Determine the [X, Y] coordinate at the center of the cell enclosing the given text.  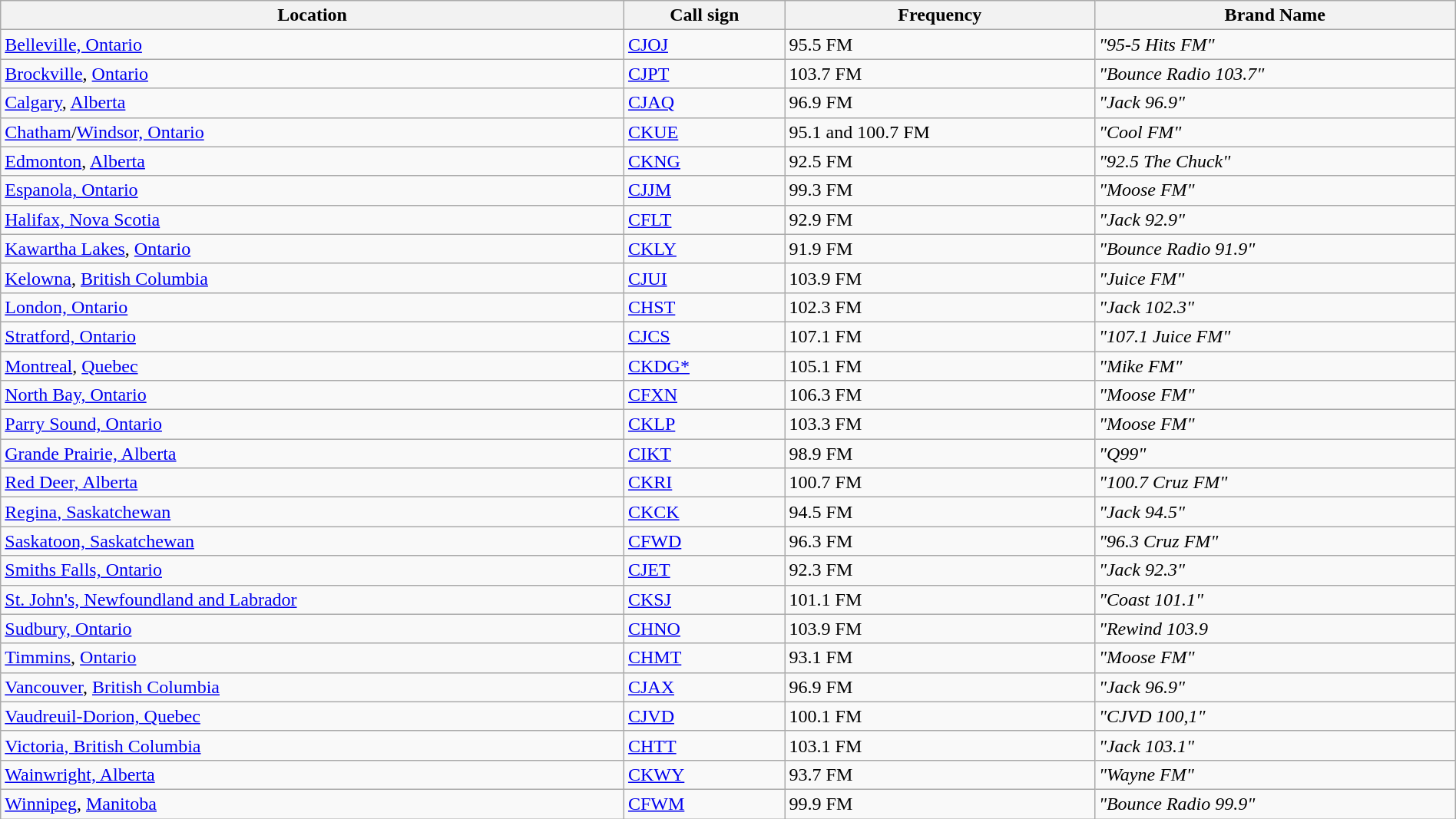
London, Ontario [313, 307]
"Jack 102.3" [1275, 307]
Brockville, Ontario [313, 74]
"92.5 The Chuck" [1275, 161]
Sudbury, Ontario [313, 629]
95.1 and 100.7 FM [940, 132]
Frequency [940, 15]
Edmonton, Alberta [313, 161]
"96.3 Cruz FM" [1275, 541]
CFXN [704, 395]
CFWD [704, 541]
CKNG [704, 161]
Kelowna, British Columbia [313, 278]
106.3 FM [940, 395]
94.5 FM [940, 512]
100.1 FM [940, 716]
107.1 FM [940, 336]
Call sign [704, 15]
"Jack 92.3" [1275, 570]
CJOJ [704, 45]
"Jack 94.5" [1275, 512]
"Q99" [1275, 454]
CFWM [704, 804]
CHNO [704, 629]
93.1 FM [940, 658]
CJJM [704, 190]
Chatham/Windsor, Ontario [313, 132]
CHST [704, 307]
"Mike FM" [1275, 366]
Vaudreuil-Dorion, Quebec [313, 716]
"Cool FM" [1275, 132]
91.9 FM [940, 249]
Red Deer, Alberta [313, 483]
CKUE [704, 132]
CIKT [704, 454]
"Bounce Radio 91.9" [1275, 249]
"CJVD 100,1" [1275, 716]
CKDG* [704, 366]
Belleville, Ontario [313, 45]
CHMT [704, 658]
CJET [704, 570]
CJAX [704, 687]
Smiths Falls, Ontario [313, 570]
99.9 FM [940, 804]
92.5 FM [940, 161]
95.5 FM [940, 45]
"Jack 103.1" [1275, 745]
Calgary, Alberta [313, 103]
103.7 FM [940, 74]
"Coast 101.1" [1275, 599]
CKSJ [704, 599]
Location [313, 15]
Grande Prairie, Alberta [313, 454]
"Wayne FM" [1275, 774]
"Rewind 103.9 [1275, 629]
CKRI [704, 483]
CHTT [704, 745]
"Juice FM" [1275, 278]
Stratford, Ontario [313, 336]
99.3 FM [940, 190]
CJPT [704, 74]
93.7 FM [940, 774]
103.3 FM [940, 424]
Parry Sound, Ontario [313, 424]
CJCS [704, 336]
96.3 FM [940, 541]
Halifax, Nova Scotia [313, 220]
Victoria, British Columbia [313, 745]
Brand Name [1275, 15]
103.1 FM [940, 745]
North Bay, Ontario [313, 395]
St. John's, Newfoundland and Labrador [313, 599]
CKLP [704, 424]
CJVD [704, 716]
105.1 FM [940, 366]
"95-5 Hits FM" [1275, 45]
Kawartha Lakes, Ontario [313, 249]
102.3 FM [940, 307]
"Bounce Radio 99.9" [1275, 804]
Winnipeg, Manitoba [313, 804]
CJAQ [704, 103]
100.7 FM [940, 483]
CFLT [704, 220]
CKWY [704, 774]
92.9 FM [940, 220]
"Jack 92.9" [1275, 220]
Wainwright, Alberta [313, 774]
98.9 FM [940, 454]
Montreal, Quebec [313, 366]
"Bounce Radio 103.7" [1275, 74]
Vancouver, British Columbia [313, 687]
"100.7 Cruz FM" [1275, 483]
Timmins, Ontario [313, 658]
101.1 FM [940, 599]
CKCK [704, 512]
Saskatoon, Saskatchewan [313, 541]
CKLY [704, 249]
Espanola, Ontario [313, 190]
92.3 FM [940, 570]
Regina, Saskatchewan [313, 512]
CJUI [704, 278]
"107.1 Juice FM" [1275, 336]
